Find where the given text appears and provide that cell's center as (x, y) coordinate. 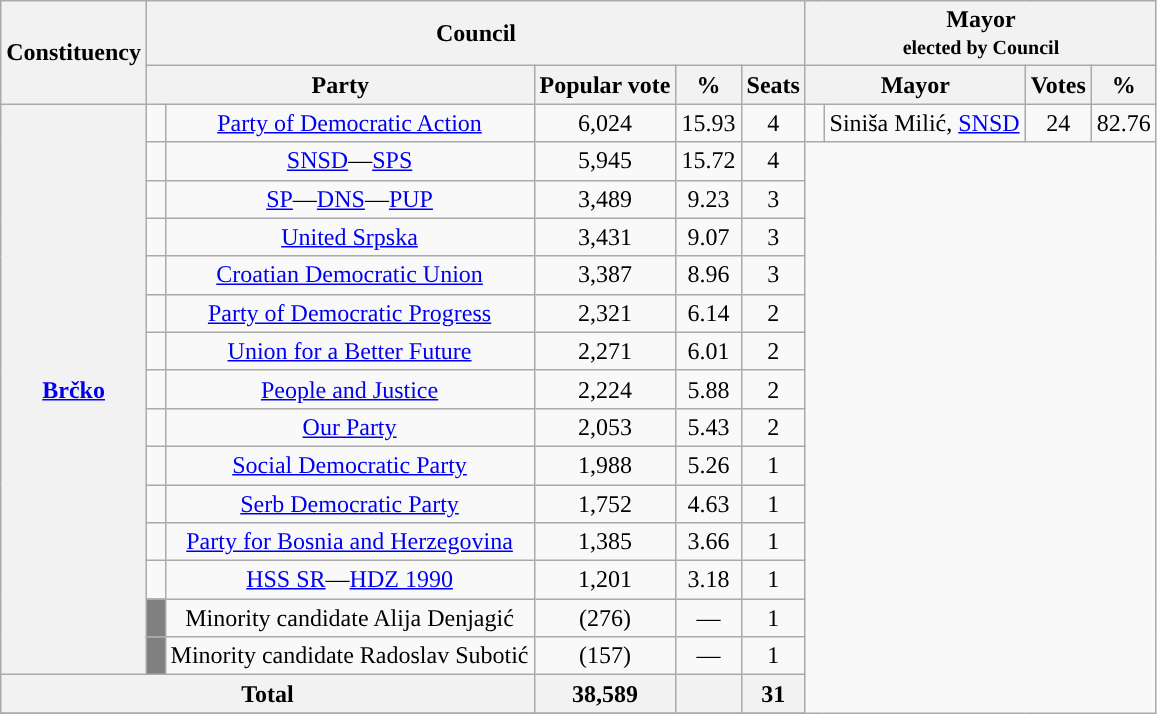
(276) (605, 618)
15.72 (708, 161)
3,387 (605, 275)
Votes (1058, 85)
Mayor (915, 85)
Minority candidate Radoslav Subotić (350, 656)
Popular vote (605, 85)
1,988 (605, 465)
Minority candidate Alija Denjagić (350, 618)
5.26 (708, 465)
1,385 (605, 542)
6.01 (708, 351)
Party of Democratic Progress (350, 313)
3.18 (708, 580)
3,489 (605, 199)
SP—DNS—PUP (350, 199)
2,321 (605, 313)
SNSD—SPS (350, 161)
5,945 (605, 161)
2,271 (605, 351)
People and Justice (350, 389)
24 (1058, 123)
1,752 (605, 503)
United Srpska (350, 237)
(157) (605, 656)
9.23 (708, 199)
Party for Bosnia and Herzegovina (350, 542)
6.14 (708, 313)
Constituency (74, 52)
Total (268, 694)
Union for a Better Future (350, 351)
8.96 (708, 275)
Serb Democratic Party (350, 503)
Party (340, 85)
Siniša Milić, SNSD (924, 123)
Mayorelected by Council (980, 34)
31 (773, 694)
Social Democratic Party (350, 465)
5.43 (708, 427)
Our Party (350, 427)
Party of Democratic Action (350, 123)
Seats (773, 85)
1,201 (605, 580)
2,224 (605, 389)
82.76 (1124, 123)
5.88 (708, 389)
3.66 (708, 542)
4.63 (708, 503)
38,589 (605, 694)
HSS SR—HDZ 1990 (350, 580)
6,024 (605, 123)
Council (476, 34)
9.07 (708, 237)
2,053 (605, 427)
Croatian Democratic Union (350, 275)
Brčko (74, 390)
15.93 (708, 123)
3,431 (605, 237)
